Capture the cell that displays the provided text and extract its [X, Y] central coordinate. 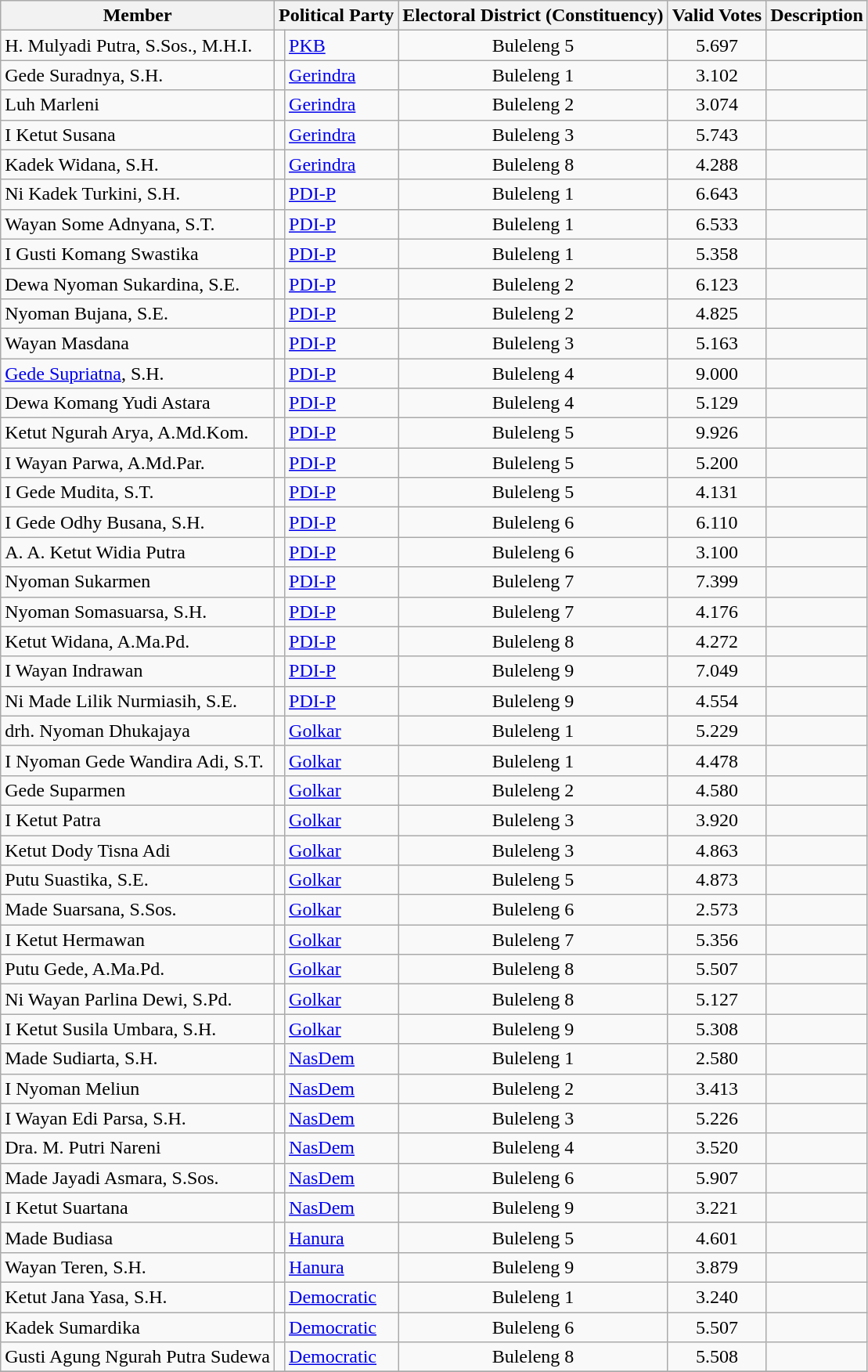
Electoral District (Constituency) [533, 16]
9.000 [717, 374]
Dewa Komang Yudi Astara [138, 403]
Valid Votes [717, 16]
Made Sudiarta, S.H. [138, 1059]
Made Suarsana, S.Sos. [138, 910]
Ketut Jana Yasa, S.H. [138, 1297]
5.356 [717, 940]
2.573 [717, 910]
7.049 [717, 671]
6.123 [717, 283]
5.358 [717, 254]
I Gede Odhy Busana, S.H. [138, 522]
Gede Suparmen [138, 790]
Ni Kadek Turkini, S.H. [138, 194]
I Nyoman Gede Wandira Adi, S.T. [138, 760]
Ketut Ngurah Arya, A.Md.Kom. [138, 433]
4.288 [717, 164]
I Wayan Indrawan [138, 671]
4.825 [717, 313]
4.863 [717, 850]
5.308 [717, 1029]
3.413 [717, 1089]
Gusti Agung Ngurah Putra Sudewa [138, 1357]
4.601 [717, 1237]
3.100 [717, 552]
Description [817, 16]
3.240 [717, 1297]
Ni Wayan Parlina Dewi, S.Pd. [138, 999]
Wayan Masdana [138, 343]
Kadek Sumardika [138, 1327]
I Ketut Susana [138, 135]
Ketut Dody Tisna Adi [138, 850]
5.907 [717, 1178]
drh. Nyoman Dhukajaya [138, 731]
3.074 [717, 105]
Putu Suastika, S.E. [138, 880]
Dewa Nyoman Sukardina, S.E. [138, 283]
7.399 [717, 582]
I Ketut Suartana [138, 1208]
PKB [341, 45]
9.926 [717, 433]
I Wayan Parwa, A.Md.Par. [138, 463]
Made Budiasa [138, 1237]
Ketut Widana, A.Ma.Pd. [138, 641]
5.226 [717, 1118]
4.176 [717, 612]
Member [138, 16]
4.478 [717, 760]
2.580 [717, 1059]
6.110 [717, 522]
Political Party [336, 16]
3.221 [717, 1208]
4.554 [717, 701]
5.127 [717, 999]
I Gede Mudita, S.T. [138, 493]
I Ketut Hermawan [138, 940]
Nyoman Somasuarsa, S.H. [138, 612]
I Gusti Komang Swastika [138, 254]
Gede Suradnya, S.H. [138, 75]
4.580 [717, 790]
3.920 [717, 820]
5.163 [717, 343]
Made Jayadi Asmara, S.Sos. [138, 1178]
Nyoman Sukarmen [138, 582]
4.873 [717, 880]
5.508 [717, 1357]
Ni Made Lilik Nurmiasih, S.E. [138, 701]
4.272 [717, 641]
5.697 [717, 45]
Nyoman Bujana, S.E. [138, 313]
Wayan Some Adnyana, S.T. [138, 224]
I Ketut Susila Umbara, S.H. [138, 1029]
5.129 [717, 403]
3.879 [717, 1267]
3.520 [717, 1148]
I Nyoman Meliun [138, 1089]
5.743 [717, 135]
4.131 [717, 493]
I Ketut Patra [138, 820]
6.643 [717, 194]
H. Mulyadi Putra, S.Sos., M.H.I. [138, 45]
Wayan Teren, S.H. [138, 1267]
Dra. M. Putri Nareni [138, 1148]
Gede Supriatna, S.H. [138, 374]
6.533 [717, 224]
Luh Marleni [138, 105]
Putu Gede, A.Ma.Pd. [138, 969]
3.102 [717, 75]
I Wayan Edi Parsa, S.H. [138, 1118]
5.229 [717, 731]
A. A. Ketut Widia Putra [138, 552]
5.200 [717, 463]
Kadek Widana, S.H. [138, 164]
